Capture the cell that displays the provided text and extract its [x, y] central coordinate. 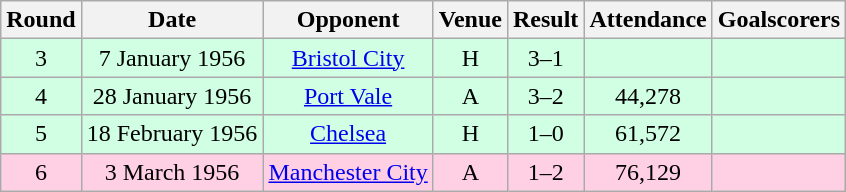
1–0 [545, 134]
5 [41, 134]
Port Vale [348, 96]
1–2 [545, 172]
Bristol City [348, 58]
28 January 1956 [172, 96]
Result [545, 20]
3 [41, 58]
Manchester City [348, 172]
76,129 [648, 172]
Chelsea [348, 134]
3–2 [545, 96]
7 January 1956 [172, 58]
6 [41, 172]
3 March 1956 [172, 172]
61,572 [648, 134]
Round [41, 20]
4 [41, 96]
44,278 [648, 96]
Attendance [648, 20]
3–1 [545, 58]
18 February 1956 [172, 134]
Goalscorers [778, 20]
Date [172, 20]
Venue [470, 20]
Opponent [348, 20]
